From the cell containing the given text, extract its center point as [x, y] coordinate. 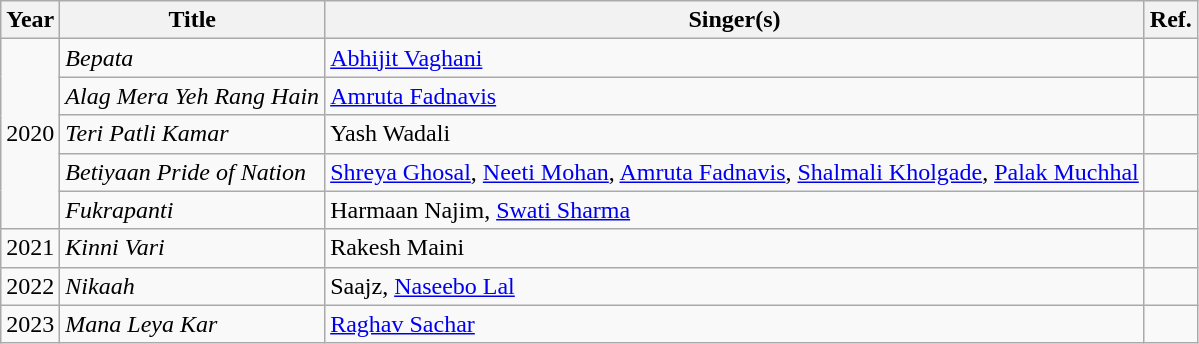
Yash Wadali [735, 134]
2022 [30, 286]
Kinni Vari [192, 248]
Singer(s) [735, 20]
Amruta Fadnavis [735, 96]
Year [30, 20]
Betiyaan Pride of Nation [192, 172]
Teri Patli Kamar [192, 134]
Mana Leya Kar [192, 324]
Saajz, Naseebo Lal [735, 286]
Harmaan Najim, Swati Sharma [735, 210]
Rakesh Maini [735, 248]
Fukrapanti [192, 210]
2021 [30, 248]
Title [192, 20]
Raghav Sachar [735, 324]
Ref. [1170, 20]
Alag Mera Yeh Rang Hain [192, 96]
Shreya Ghosal, Neeti Mohan, Amruta Fadnavis, Shalmali Kholgade, Palak Muchhal [735, 172]
2023 [30, 324]
Abhijit Vaghani [735, 58]
2020 [30, 134]
Nikaah [192, 286]
Bepata [192, 58]
